Determine the [x, y] coordinate at the center of the cell enclosing the given text.  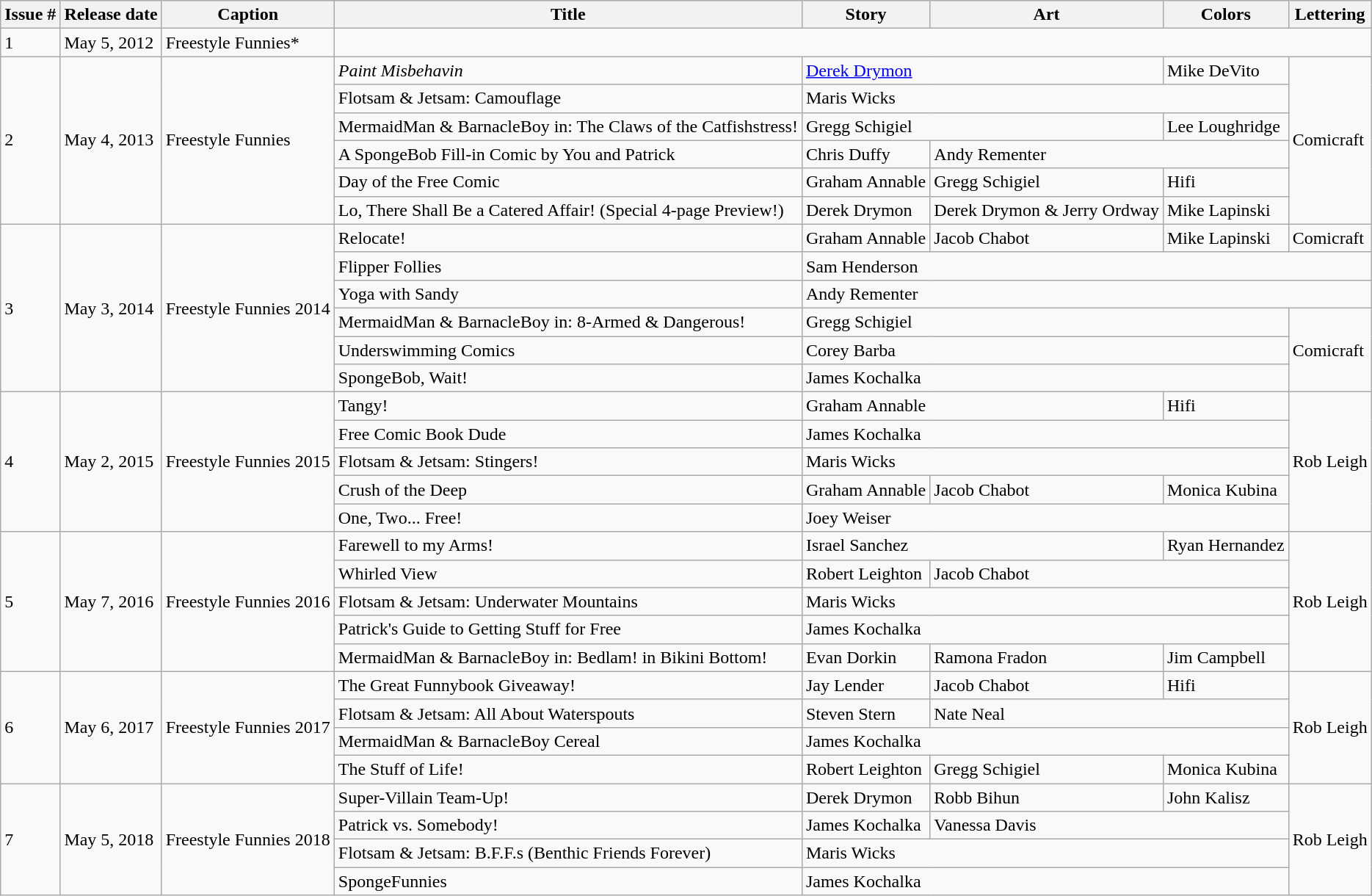
May 4, 2013 [111, 140]
Flotsam & Jetsam: All About Waterspouts [568, 713]
Tangy! [568, 406]
Art [1047, 15]
Lo, There Shall Be a Catered Affair! (Special 4-page Preview!) [568, 210]
May 2, 2015 [111, 462]
Crush of the Deep [568, 490]
7 [31, 839]
Evan Dorkin [865, 657]
Patrick vs. Somebody! [568, 825]
Lee Loughridge [1226, 126]
MermaidMan & BarnacleBoy Cereal [568, 741]
May 5, 2012 [111, 43]
Derek Drymon & Jerry Ordway [1047, 210]
Chris Duffy [865, 154]
A SpongeBob Fill-in Comic by You and Patrick [568, 154]
2 [31, 140]
Release date [111, 15]
John Kalisz [1226, 797]
Flotsam & Jetsam: B.F.F.s (Benthic Friends Forever) [568, 853]
Colors [1226, 15]
Israel Sanchez [982, 546]
Joey Weiser [1045, 518]
Patrick's Guide to Getting Stuff for Free [568, 629]
The Stuff of Life! [568, 769]
Flipper Follies [568, 266]
1 [31, 43]
May 3, 2014 [111, 308]
Free Comic Book Dude [568, 434]
Day of the Free Comic [568, 182]
Super-Villain Team-Up! [568, 797]
Corey Barba [1045, 350]
Jay Lender [865, 685]
Freestyle Funnies* [248, 43]
Whirled View [568, 574]
Lettering [1330, 15]
Nate Neal [1109, 713]
SpongeBob, Wait! [568, 378]
4 [31, 462]
Ryan Hernandez [1226, 546]
May 7, 2016 [111, 601]
Freestyle Funnies 2016 [248, 601]
Freestyle Funnies 2014 [248, 308]
MermaidMan & BarnacleBoy in: 8-Armed & Dangerous! [568, 322]
Title [568, 15]
May 5, 2018 [111, 839]
Mike DeVito [1226, 71]
Jim Campbell [1226, 657]
Flotsam & Jetsam: Underwater Mountains [568, 601]
Freestyle Funnies 2015 [248, 462]
May 6, 2017 [111, 727]
Paint Misbehavin [568, 71]
Freestyle Funnies [248, 140]
Relocate! [568, 238]
Story [865, 15]
MermaidMan & BarnacleBoy in: Bedlam! in Bikini Bottom! [568, 657]
MermaidMan & BarnacleBoy in: The Claws of the Catfishstress! [568, 126]
Caption [248, 15]
5 [31, 601]
One, Two... Free! [568, 518]
The Great Funnybook Giveaway! [568, 685]
Yoga with Sandy [568, 294]
SpongeFunnies [568, 881]
Freestyle Funnies 2018 [248, 839]
Robb Bihun [1047, 797]
3 [31, 308]
6 [31, 727]
Issue # [31, 15]
Steven Stern [865, 713]
Vanessa Davis [1109, 825]
Farewell to my Arms! [568, 546]
Freestyle Funnies 2017 [248, 727]
Sam Henderson [1086, 266]
Flotsam & Jetsam: Camouflage [568, 98]
Flotsam & Jetsam: Stingers! [568, 462]
Ramona Fradon [1047, 657]
Underswimming Comics [568, 350]
